Provide the [x, y] coordinate of the cell's center where the given text is located.  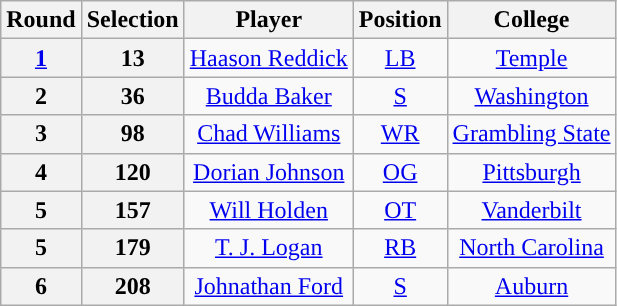
Washington [532, 96]
WR [400, 134]
98 [132, 134]
RB [400, 248]
Grambling State [532, 134]
36 [132, 96]
College [532, 20]
1 [41, 58]
North Carolina [532, 248]
Chad Williams [268, 134]
Johnathan Ford [268, 286]
3 [41, 134]
OT [400, 210]
Haason Reddick [268, 58]
Auburn [532, 286]
Budda Baker [268, 96]
Round [41, 20]
179 [132, 248]
OG [400, 172]
4 [41, 172]
Selection [132, 20]
6 [41, 286]
2 [41, 96]
LB [400, 58]
Vanderbilt [532, 210]
157 [132, 210]
Dorian Johnson [268, 172]
T. J. Logan [268, 248]
Temple [532, 58]
Player [268, 20]
Pittsburgh [532, 172]
120 [132, 172]
Position [400, 20]
208 [132, 286]
Will Holden [268, 210]
13 [132, 58]
